Locate the cell with the specified text and output its [x, y] center coordinate. 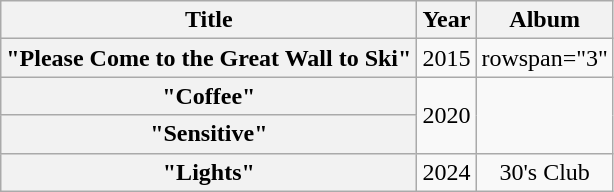
2020 [446, 115]
Title [209, 20]
2015 [446, 58]
2024 [446, 172]
"Please Come to the Great Wall to Ski" [209, 58]
30's Club [545, 172]
"Coffee" [209, 96]
"Lights" [209, 172]
Year [446, 20]
"Sensitive" [209, 134]
rowspan="3" [545, 58]
Album [545, 20]
